Identify which cell holds the provided text, then report its (x, y) central coordinate. 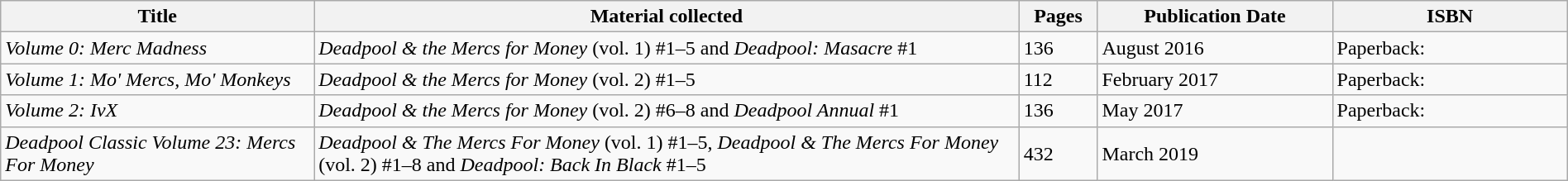
112 (1059, 79)
432 (1059, 154)
Volume 2: IvX (157, 111)
Deadpool & the Mercs for Money (vol. 1) #1–5 and Deadpool: Masacre #1 (667, 48)
Deadpool & The Mercs For Money (vol. 1) #1–5, Deadpool & The Mercs For Money (vol. 2) #1–8 and Deadpool: Back In Black #1–5 (667, 154)
March 2019 (1215, 154)
ISBN (1450, 17)
Deadpool Classic Volume 23: Mercs For Money (157, 154)
Deadpool & the Mercs for Money (vol. 2) #1–5 (667, 79)
Volume 1: Mo' Mercs, Mo' Monkeys (157, 79)
Publication Date (1215, 17)
February 2017 (1215, 79)
Title (157, 17)
Pages (1059, 17)
August 2016 (1215, 48)
Volume 0: Merc Madness (157, 48)
May 2017 (1215, 111)
Material collected (667, 17)
Deadpool & the Mercs for Money (vol. 2) #6–8 and Deadpool Annual #1 (667, 111)
